Detect which cell encompasses the target text, then output its [x, y] center coordinate. 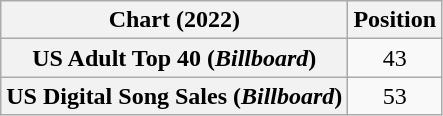
US Digital Song Sales (Billboard) [174, 96]
53 [395, 96]
Chart (2022) [174, 20]
US Adult Top 40 (Billboard) [174, 58]
Position [395, 20]
43 [395, 58]
